From the cell containing the given text, extract its center point as [X, Y] coordinate. 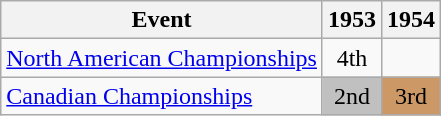
North American Championships [162, 58]
Event [162, 20]
2nd [352, 96]
Canadian Championships [162, 96]
1954 [412, 20]
1953 [352, 20]
3rd [412, 96]
4th [352, 58]
